Output the [x, y] coordinate of the center of the cell containing the given text.  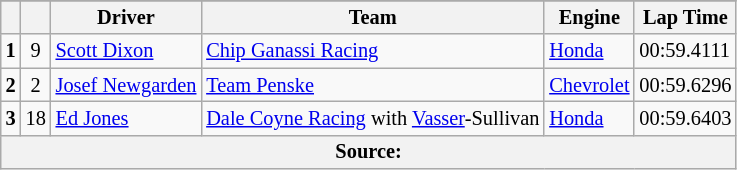
Team [372, 17]
00:59.6403 [685, 118]
3 [11, 118]
Driver [126, 17]
Scott Dixon [126, 51]
Chip Ganassi Racing [372, 51]
Dale Coyne Racing with Vasser-Sullivan [372, 118]
Engine [589, 17]
Team Penske [372, 85]
Chevrolet [589, 85]
Lap Time [685, 17]
00:59.6296 [685, 85]
9 [36, 51]
Source: [369, 152]
18 [36, 118]
1 [11, 51]
Josef Newgarden [126, 85]
00:59.4111 [685, 51]
Ed Jones [126, 118]
